Search for the cell housing the specified text and yield its (x, y) center coordinate. 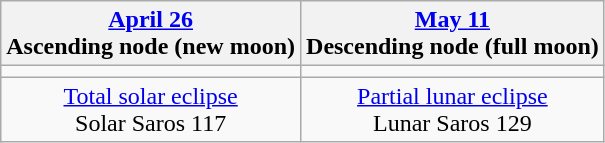
April 26Ascending node (new moon) (151, 34)
Partial lunar eclipseLunar Saros 129 (453, 110)
May 11Descending node (full moon) (453, 34)
Total solar eclipseSolar Saros 117 (151, 110)
